Pinpoint the cell where the given text exists, returning its (X, Y) midpoint coordinate. 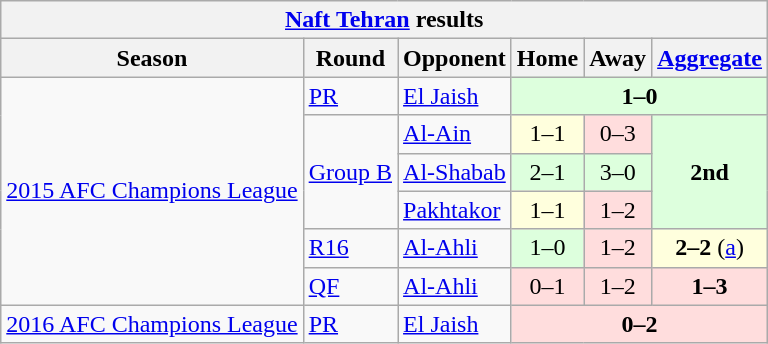
0–1 (547, 286)
Pakhtakor (455, 210)
0–3 (618, 134)
2nd (710, 172)
Al-Ain (455, 134)
Season (152, 58)
1–3 (710, 286)
0–2 (639, 324)
Round (350, 58)
Al-Shabab (455, 172)
2015 AFC Champions League (152, 191)
2–2 (a) (710, 248)
Group B (350, 172)
2016 AFC Champions League (152, 324)
Naft Tehran results (384, 20)
Away (618, 58)
Aggregate (710, 58)
QF (350, 286)
3–0 (618, 172)
Opponent (455, 58)
R16 (350, 248)
Home (547, 58)
2–1 (547, 172)
